From the cell containing the given text, extract its center point as (x, y) coordinate. 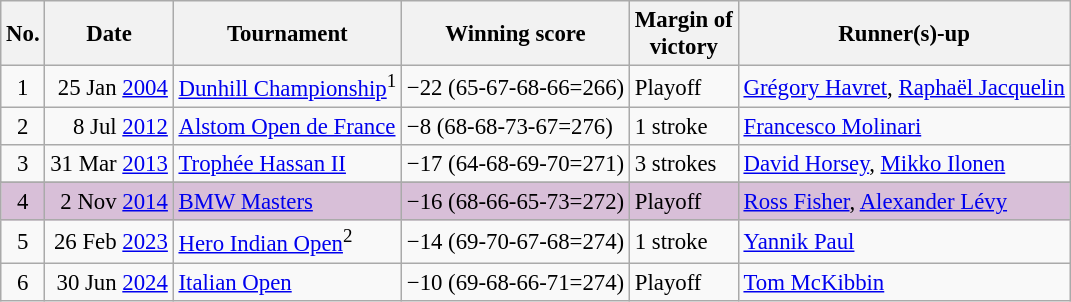
−17 (64-68-69-70=271) (515, 164)
26 Feb 2023 (109, 241)
1 (23, 87)
Francesco Molinari (904, 127)
4 (23, 202)
Runner(s)-up (904, 34)
Ross Fisher, Alexander Lévy (904, 202)
5 (23, 241)
−10 (69-68-66-71=274) (515, 282)
Grégory Havret, Raphaël Jacquelin (904, 87)
3 strokes (684, 164)
Winning score (515, 34)
6 (23, 282)
−22 (65-67-68-66=266) (515, 87)
Tournament (287, 34)
2 (23, 127)
3 (23, 164)
Dunhill Championship1 (287, 87)
Tom McKibbin (904, 282)
Hero Indian Open2 (287, 241)
Italian Open (287, 282)
No. (23, 34)
BMW Masters (287, 202)
8 Jul 2012 (109, 127)
−14 (69-70-67-68=274) (515, 241)
Alstom Open de France (287, 127)
2 Nov 2014 (109, 202)
−16 (68-66-65-73=272) (515, 202)
David Horsey, Mikko Ilonen (904, 164)
−8 (68-68-73-67=276) (515, 127)
25 Jan 2004 (109, 87)
31 Mar 2013 (109, 164)
30 Jun 2024 (109, 282)
Yannik Paul (904, 241)
Date (109, 34)
Trophée Hassan II (287, 164)
Margin ofvictory (684, 34)
